Find where the given text appears and provide that cell's center as [x, y] coordinate. 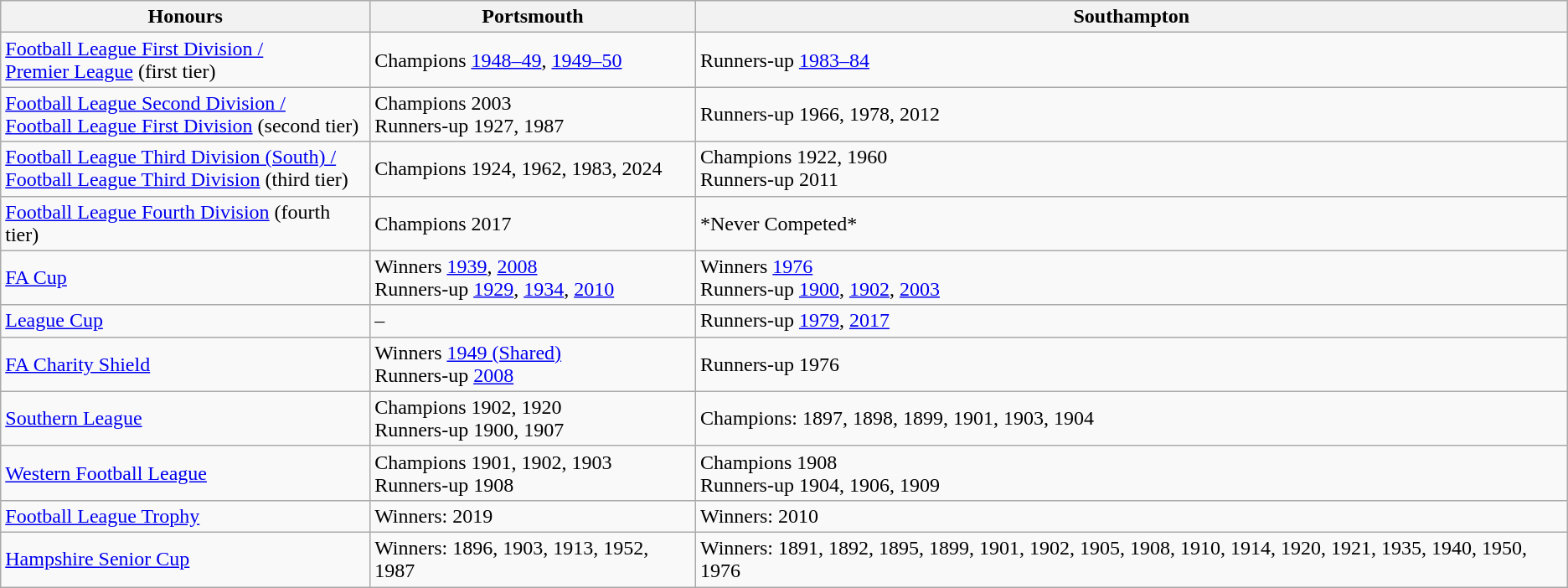
Football League First Division / Premier League (first tier) [186, 60]
Southern League [186, 419]
Runners-up 1979, 2017 [1131, 321]
*Never Competed* [1131, 223]
Runners-up 1976 [1131, 364]
Hampshire Senior Cup [186, 560]
Champions: 1897, 1898, 1899, 1901, 1903, 1904 [1131, 419]
League Cup [186, 321]
Champions 1948–49, 1949–50 [533, 60]
Runners-up 1966, 1978, 2012 [1131, 114]
Winners: 1896, 1903, 1913, 1952, 1987 [533, 560]
Champions 1901, 1902, 1903 Runners-up 1908 [533, 472]
Football League Second Division / Football League First Division (second tier) [186, 114]
Runners-up 1983–84 [1131, 60]
Honours [186, 17]
Western Football League [186, 472]
Champions 1922, 1960 Runners-up 2011 [1131, 169]
Winners: 2019 [533, 516]
Portsmouth [533, 17]
Winners 1976 Runners-up 1900, 1902, 2003 [1131, 278]
Winners 1949 (Shared) Runners-up 2008 [533, 364]
Champions 1902, 1920 Runners-up 1900, 1907 [533, 419]
Champions 1908 Runners-up 1904, 1906, 1909 [1131, 472]
Champions 1924, 1962, 1983, 2024 [533, 169]
Winners 1939, 2008 Runners-up 1929, 1934, 2010 [533, 278]
Football League Trophy [186, 516]
– [533, 321]
Football League Third Division (South) / Football League Third Division (third tier) [186, 169]
Southampton [1131, 17]
Winners: 1891, 1892, 1895, 1899, 1901, 1902, 1905, 1908, 1910, 1914, 1920, 1921, 1935, 1940, 1950, 1976 [1131, 560]
FA Charity Shield [186, 364]
FA Cup [186, 278]
Champions 2003 Runners-up 1927, 1987 [533, 114]
Football League Fourth Division (fourth tier) [186, 223]
Champions 2017 [533, 223]
Winners: 2010 [1131, 516]
